Return (X, Y) of the center of cell containing provided text 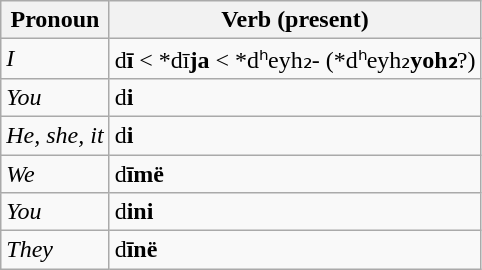
They (55, 250)
dini (295, 212)
Verb (present) (295, 20)
We (55, 173)
dī < *dīja < *dʰeyh₂- (*dʰeyh₂yoh₂?) (295, 59)
Pronoun (55, 20)
He, she, it (55, 135)
dīmë (295, 173)
I (55, 59)
dīnë (295, 250)
